Return [x, y] of the center of cell containing provided text 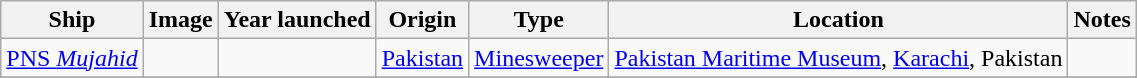
Location [838, 20]
Minesweeper [539, 58]
Pakistan [422, 58]
Pakistan Maritime Museum, Karachi, Pakistan [838, 58]
Type [539, 20]
PNS Mujahid [72, 58]
Year launched [297, 20]
Ship [72, 20]
Notes [1102, 20]
Origin [422, 20]
Image [180, 20]
